Detect which cell encompasses the target text, then output its (X, Y) center coordinate. 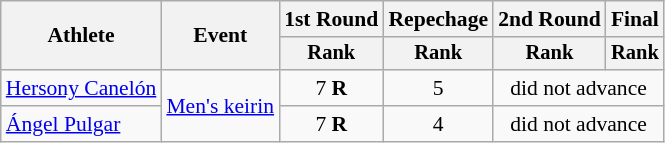
Men's keirin (220, 106)
Event (220, 36)
Athlete (82, 36)
Final (635, 19)
Hersony Canelón (82, 88)
4 (438, 124)
1st Round (331, 19)
5 (438, 88)
Ángel Pulgar (82, 124)
2nd Round (550, 19)
Repechage (438, 19)
